From the cell containing the given text, extract its center point as (X, Y) coordinate. 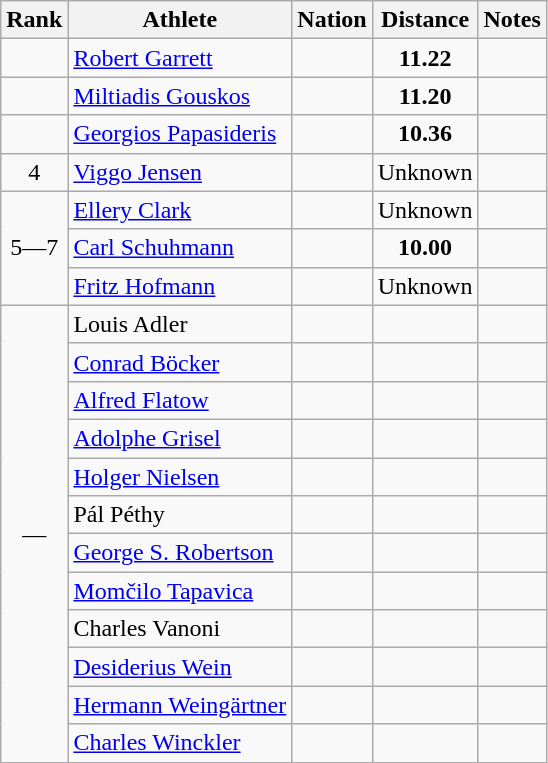
Momčilo Tapavica (180, 591)
4 (34, 172)
George S. Robertson (180, 553)
Conrad Böcker (180, 362)
Charles Vanoni (180, 629)
Distance (425, 20)
Charles Winckler (180, 743)
— (34, 534)
10.36 (425, 134)
Rank (34, 20)
10.00 (425, 248)
Miltiadis Gouskos (180, 96)
Desiderius Wein (180, 667)
11.22 (425, 58)
Georgios Papasideris (180, 134)
Fritz Hofmann (180, 286)
Robert Garrett (180, 58)
Notes (512, 20)
Nation (332, 20)
Pál Péthy (180, 515)
Athlete (180, 20)
5—7 (34, 248)
Louis Adler (180, 324)
Alfred Flatow (180, 400)
Ellery Clark (180, 210)
Carl Schuhmann (180, 248)
Viggo Jensen (180, 172)
Holger Nielsen (180, 477)
11.20 (425, 96)
Adolphe Grisel (180, 438)
Hermann Weingärtner (180, 705)
